Output the (x, y) coordinate of the center of the cell containing the given text.  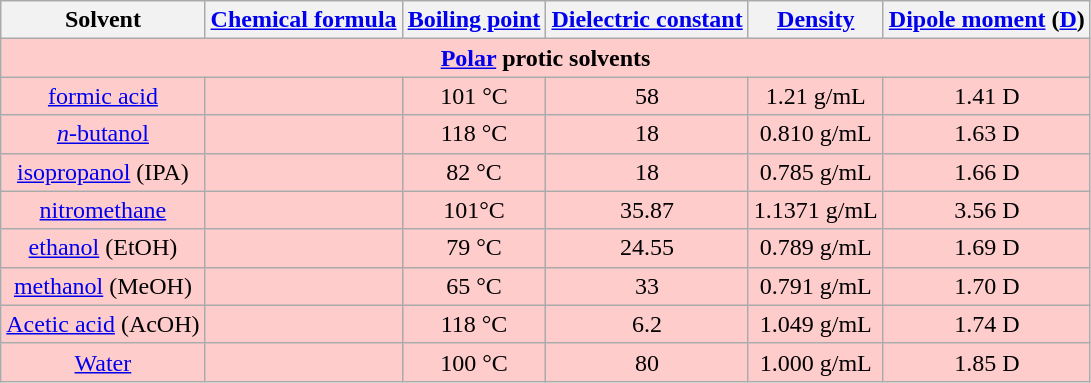
1.85 D (986, 362)
ethanol (EtOH) (103, 248)
1.1371 g/mL (816, 210)
formic acid (103, 96)
101°C (474, 210)
0.785 g/mL (816, 172)
33 (647, 286)
Acetic acid (AcOH) (103, 324)
1.74 D (986, 324)
Boiling point (474, 20)
100 °C (474, 362)
82 °C (474, 172)
isopropanol (IPA) (103, 172)
79 °C (474, 248)
Water (103, 362)
0.789 g/mL (816, 248)
nitromethane (103, 210)
65 °C (474, 286)
58 (647, 96)
1.63 D (986, 134)
35.87 (647, 210)
1.049 g/mL (816, 324)
80 (647, 362)
3.56 D (986, 210)
1.41 D (986, 96)
1.70 D (986, 286)
Dipole moment (D) (986, 20)
6.2 (647, 324)
n-butanol (103, 134)
0.810 g/mL (816, 134)
1.69 D (986, 248)
Dielectric constant (647, 20)
24.55 (647, 248)
1.000 g/mL (816, 362)
Chemical formula (304, 20)
Solvent (103, 20)
1.21 g/mL (816, 96)
Density (816, 20)
1.66 D (986, 172)
101 °C (474, 96)
0.791 g/mL (816, 286)
Polar protic solvents (546, 58)
methanol (MeOH) (103, 286)
